Find where the given text appears and provide that cell's center as (X, Y) coordinate. 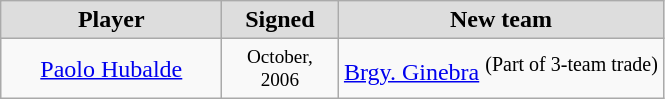
New team (501, 20)
Player (112, 20)
October, 2006 (280, 69)
Brgy. Ginebra (Part of 3-team trade) (501, 69)
Signed (280, 20)
Paolo Hubalde (112, 69)
